Output the (X, Y) coordinate of the center of the cell containing the given text.  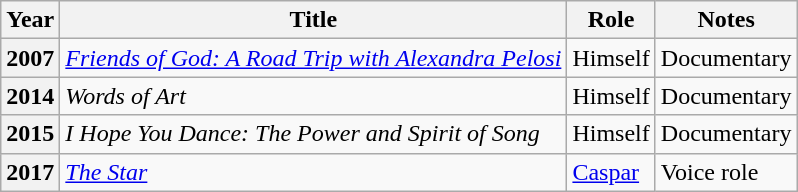
Year (30, 20)
Caspar (611, 172)
I Hope You Dance: The Power and Spirit of Song (314, 134)
Friends of God: A Road Trip with Alexandra Pelosi (314, 58)
Title (314, 20)
The Star (314, 172)
2007 (30, 58)
Voice role (726, 172)
2017 (30, 172)
Words of Art (314, 96)
Notes (726, 20)
2015 (30, 134)
2014 (30, 96)
Role (611, 20)
